From the cell containing the given text, extract its center point as [x, y] coordinate. 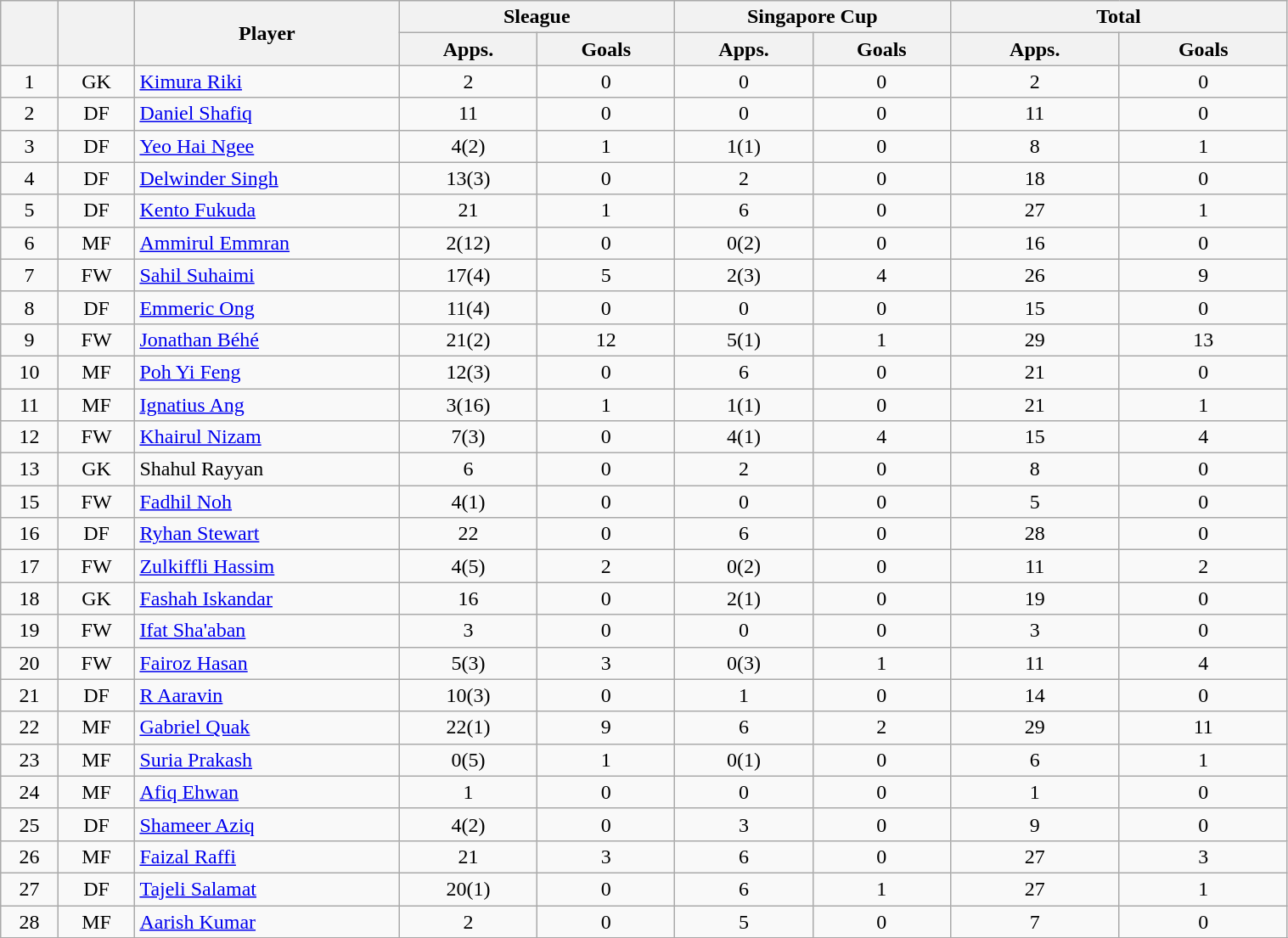
Shahul Rayyan [267, 469]
24 [30, 792]
12(3) [469, 372]
11(4) [469, 307]
Kimura Riki [267, 81]
Delwinder Singh [267, 178]
10 [30, 372]
20(1) [469, 889]
2(12) [469, 243]
Tajeli Salamat [267, 889]
Fairoz Hasan [267, 663]
Ammirul Emmran [267, 243]
Ryhan Stewart [267, 534]
Gabriel Quak [267, 727]
Aarish Kumar [267, 921]
Daniel Shafiq [267, 114]
5(1) [744, 340]
20 [30, 663]
Jonathan Béhé [267, 340]
Poh Yi Feng [267, 372]
23 [30, 760]
Afiq Ehwan [267, 792]
Kento Fukuda [267, 211]
13(3) [469, 178]
Fashah Iskandar [267, 598]
Zulkiffli Hassim [267, 566]
4(5) [469, 566]
17(4) [469, 275]
Shameer Aziq [267, 824]
Fadhil Noh [267, 502]
Sahil Suhaimi [267, 275]
Singapore Cup [813, 17]
0(5) [469, 760]
Player [267, 33]
0(3) [744, 663]
17 [30, 566]
25 [30, 824]
7(3) [469, 437]
Suria Prakash [267, 760]
R Aaravin [267, 695]
3(16) [469, 405]
5(3) [469, 663]
14 [1034, 695]
Sleague [537, 17]
Yeo Hai Ngee [267, 146]
Ignatius Ang [267, 405]
21(2) [469, 340]
Emmeric Ong [267, 307]
0(1) [744, 760]
Ifat Sha'aban [267, 631]
10(3) [469, 695]
Faizal Raffi [267, 857]
2(3) [744, 275]
22(1) [469, 727]
2(1) [744, 598]
Khairul Nizam [267, 437]
Total [1119, 17]
